Output the [x, y] coordinate of the center of the cell containing the given text.  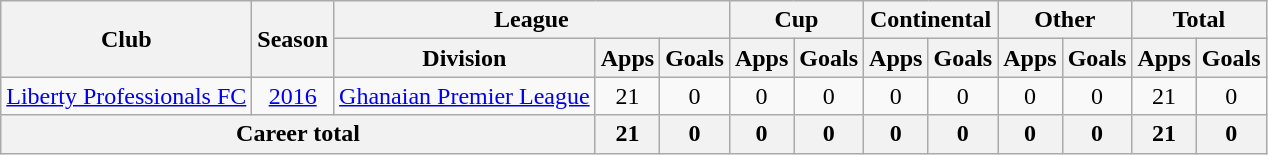
Continental [931, 20]
Total [1199, 20]
Division [465, 58]
2016 [293, 96]
Club [126, 39]
Ghanaian Premier League [465, 96]
Career total [298, 134]
Cup [796, 20]
League [532, 20]
Season [293, 39]
Liberty Professionals FC [126, 96]
Other [1065, 20]
